Identify which cell holds the provided text, then report its (X, Y) central coordinate. 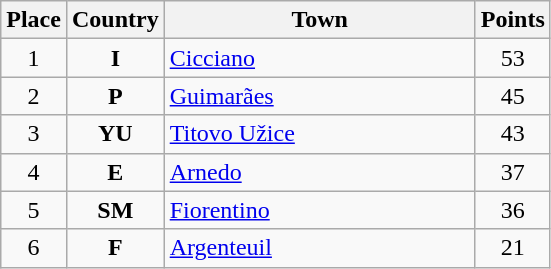
Titovo Užice (320, 134)
Guimarães (320, 96)
37 (512, 172)
36 (512, 210)
SM (115, 210)
Argenteuil (320, 248)
53 (512, 58)
Fiorentino (320, 210)
21 (512, 248)
45 (512, 96)
Town (320, 20)
Country (115, 20)
Arnedo (320, 172)
Cicciano (320, 58)
1 (34, 58)
2 (34, 96)
E (115, 172)
3 (34, 134)
5 (34, 210)
Points (512, 20)
I (115, 58)
F (115, 248)
4 (34, 172)
Place (34, 20)
YU (115, 134)
43 (512, 134)
P (115, 96)
6 (34, 248)
